Return (x, y) of the center of cell containing provided text 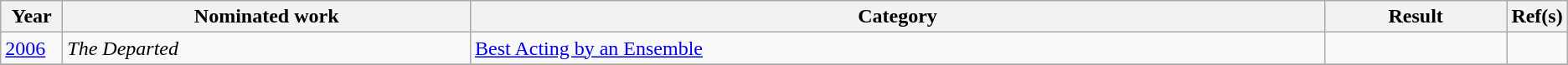
Category (898, 17)
Ref(s) (1537, 17)
The Departed (266, 48)
Best Acting by an Ensemble (898, 48)
Nominated work (266, 17)
Result (1416, 17)
Year (32, 17)
2006 (32, 48)
